Identify which cell holds the provided text, then report its [X, Y] central coordinate. 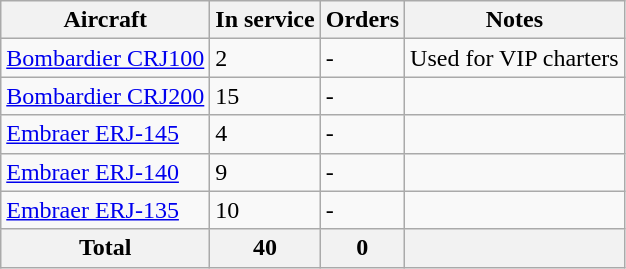
Embraer ERJ-135 [106, 210]
40 [265, 248]
Embraer ERJ-140 [106, 172]
2 [265, 58]
15 [265, 96]
Embraer ERJ-145 [106, 134]
Bombardier CRJ100 [106, 58]
In service [265, 20]
10 [265, 210]
9 [265, 172]
Used for VIP charters [515, 58]
4 [265, 134]
Orders [362, 20]
Aircraft [106, 20]
Bombardier CRJ200 [106, 96]
Total [106, 248]
Notes [515, 20]
0 [362, 248]
